Detect which cell encompasses the target text, then output its (x, y) center coordinate. 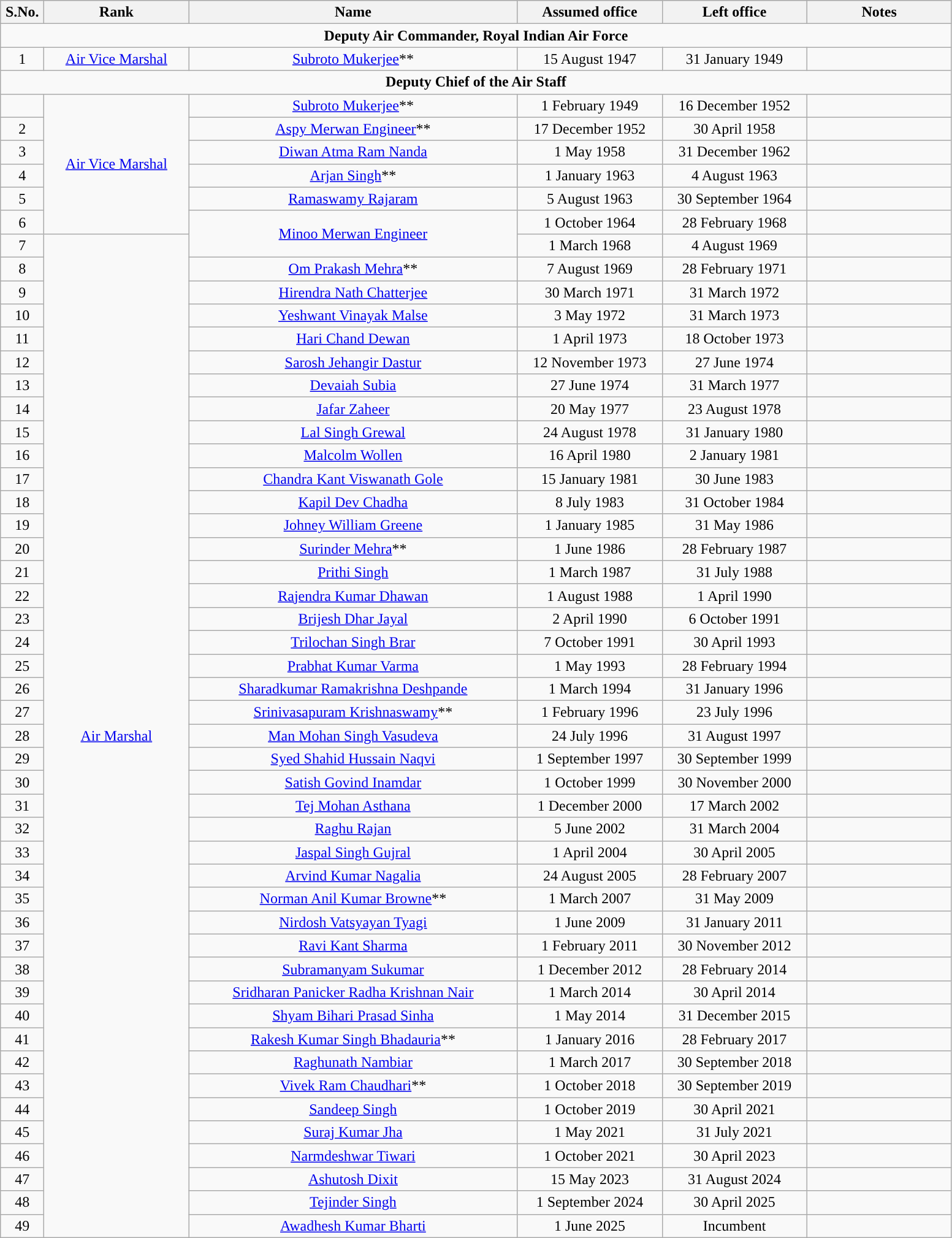
8 (22, 269)
Tej Mohan Asthana (353, 806)
31 March 2004 (734, 829)
Hirendra Nath Chatterjee (353, 292)
34 (22, 876)
31 December 1962 (734, 152)
28 February 2007 (734, 876)
30 June 1983 (734, 479)
Minoo Merwan Engineer (353, 234)
Yeshwant Vinayak Malse (353, 316)
1 October 2019 (590, 1109)
1 October 1999 (590, 782)
27 (22, 713)
6 October 1991 (734, 619)
49 (22, 1226)
31 August 1997 (734, 736)
Jaspal Singh Gujral (353, 852)
1 April 2004 (590, 852)
15 (22, 432)
1 May 1993 (590, 665)
1 December 2012 (590, 969)
Shyam Bihari Prasad Sinha (353, 1015)
1 January 1963 (590, 175)
1 September 1997 (590, 759)
30 September 1964 (734, 199)
Ashutosh Dixit (353, 1179)
1 May 2021 (590, 1133)
47 (22, 1179)
15 August 1947 (590, 59)
24 (22, 642)
7 August 1969 (590, 269)
Assumed office (590, 12)
1 October 2021 (590, 1156)
30 March 1971 (590, 292)
1 August 1988 (590, 595)
6 (22, 222)
4 (22, 175)
Norman Anil Kumar Browne** (353, 899)
1 September 2024 (590, 1202)
12 November 1973 (590, 362)
Notes (879, 12)
31 May 2009 (734, 899)
19 (22, 525)
1 May 1958 (590, 152)
30 April 2023 (734, 1156)
30 April 2014 (734, 992)
Tejinder Singh (353, 1202)
23 (22, 619)
30 April 1993 (734, 642)
16 December 1952 (734, 105)
1 December 2000 (590, 806)
30 November 2000 (734, 782)
30 November 2012 (734, 946)
15 May 2023 (590, 1179)
31 October 1984 (734, 502)
Brijesh Dhar Jayal (353, 619)
Ravi Kant Sharma (353, 946)
43 (22, 1086)
Vivek Ram Chaudhari** (353, 1086)
Raghunath Nambiar (353, 1063)
28 February 2017 (734, 1039)
Sridharan Panicker Radha Krishnan Nair (353, 992)
S.No. (22, 12)
31 March 1973 (734, 316)
1 April 1990 (734, 595)
1 March 2007 (590, 899)
17 (22, 479)
28 February 1994 (734, 665)
30 April 1958 (734, 129)
1 January 2016 (590, 1039)
Deputy Chief of the Air Staff (476, 82)
Raghu Rajan (353, 829)
Rajendra Kumar Dhawan (353, 595)
36 (22, 922)
7 (22, 245)
Left office (734, 12)
2 January 1981 (734, 456)
31 July 1988 (734, 572)
1 June 2025 (590, 1226)
22 (22, 595)
31 January 1949 (734, 59)
1 February 1996 (590, 713)
24 July 1996 (590, 736)
Devaiah Subia (353, 386)
Sharadkumar Ramakrishna Deshpande (353, 689)
26 (22, 689)
1 October 2018 (590, 1086)
Arvind Kumar Nagalia (353, 876)
25 (22, 665)
8 July 1983 (590, 502)
18 (22, 502)
Man Mohan Singh Vasudeva (353, 736)
Malcolm Wollen (353, 456)
5 June 2002 (590, 829)
44 (22, 1109)
40 (22, 1015)
Narmdeshwar Tiwari (353, 1156)
28 February 1971 (734, 269)
Jafar Zaheer (353, 409)
2 April 1990 (590, 619)
1 April 1973 (590, 339)
Johney William Greene (353, 525)
20 (22, 549)
Ramaswamy Rajaram (353, 199)
1 June 1986 (590, 549)
Arjan Singh** (353, 175)
18 October 1973 (734, 339)
21 (22, 572)
16 April 1980 (590, 456)
Prithi Singh (353, 572)
Rakesh Kumar Singh Bhadauria** (353, 1039)
1 March 1994 (590, 689)
Nirdosh Vatsyayan Tyagi (353, 922)
31 March 1977 (734, 386)
31 January 1996 (734, 689)
Kapil Dev Chadha (353, 502)
1 June 2009 (590, 922)
31 March 1972 (734, 292)
30 April 2021 (734, 1109)
30 April 2005 (734, 852)
1 March 1987 (590, 572)
Hari Chand Dewan (353, 339)
Name (353, 12)
Lal Singh Grewal (353, 432)
3 May 1972 (590, 316)
20 May 1977 (590, 409)
31 August 2024 (734, 1179)
33 (22, 852)
38 (22, 969)
24 August 1978 (590, 432)
11 (22, 339)
30 September 2019 (734, 1086)
31 December 2015 (734, 1015)
Air Marshal (116, 736)
9 (22, 292)
31 January 1980 (734, 432)
39 (22, 992)
16 (22, 456)
31 July 2021 (734, 1133)
Satish Govind Inamdar (353, 782)
30 (22, 782)
Sarosh Jehangir Dastur (353, 362)
Surinder Mehra** (353, 549)
4 August 1969 (734, 245)
30 September 2018 (734, 1063)
Awadhesh Kumar Bharti (353, 1226)
14 (22, 409)
5 (22, 199)
42 (22, 1063)
41 (22, 1039)
24 August 2005 (590, 876)
Rank (116, 12)
31 (22, 806)
48 (22, 1202)
1 (22, 59)
3 (22, 152)
1 May 2014 (590, 1015)
10 (22, 316)
5 August 1963 (590, 199)
37 (22, 946)
Suraj Kumar Jha (353, 1133)
29 (22, 759)
46 (22, 1156)
31 January 2011 (734, 922)
31 May 1986 (734, 525)
1 February 2011 (590, 946)
13 (22, 386)
32 (22, 829)
Chandra Kant Viswanath Gole (353, 479)
Sandeep Singh (353, 1109)
28 February 2014 (734, 969)
7 October 1991 (590, 642)
30 April 2025 (734, 1202)
Diwan Atma Ram Nanda (353, 152)
23 July 1996 (734, 713)
28 February 1987 (734, 549)
4 August 1963 (734, 175)
Om Prakash Mehra** (353, 269)
15 January 1981 (590, 479)
1 March 1968 (590, 245)
Prabhat Kumar Varma (353, 665)
30 September 1999 (734, 759)
45 (22, 1133)
Deputy Air Commander, Royal Indian Air Force (476, 36)
Trilochan Singh Brar (353, 642)
17 March 2002 (734, 806)
1 January 1985 (590, 525)
2 (22, 129)
1 March 2017 (590, 1063)
Srinivasapuram Krishnaswamy** (353, 713)
35 (22, 899)
17 December 1952 (590, 129)
12 (22, 362)
1 October 1964 (590, 222)
Subramanyam Sukumar (353, 969)
Aspy Merwan Engineer** (353, 129)
Syed Shahid Hussain Naqvi (353, 759)
Incumbent (734, 1226)
28 February 1968 (734, 222)
1 February 1949 (590, 105)
28 (22, 736)
23 August 1978 (734, 409)
1 March 2014 (590, 992)
